Find where the given text appears and provide that cell's center as [x, y] coordinate. 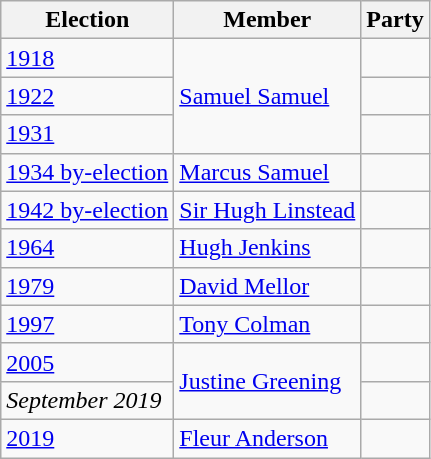
Tony Colman [268, 324]
2019 [88, 438]
Samuel Samuel [268, 96]
Party [395, 20]
2005 [88, 362]
1918 [88, 58]
Election [88, 20]
Member [268, 20]
1931 [88, 134]
Hugh Jenkins [268, 248]
Justine Greening [268, 381]
Marcus Samuel [268, 172]
Fleur Anderson [268, 438]
September 2019 [88, 400]
1979 [88, 286]
1942 by-election [88, 210]
1922 [88, 96]
David Mellor [268, 286]
1934 by-election [88, 172]
Sir Hugh Linstead [268, 210]
1964 [88, 248]
1997 [88, 324]
